Identify which cell holds the provided text, then report its [X, Y] central coordinate. 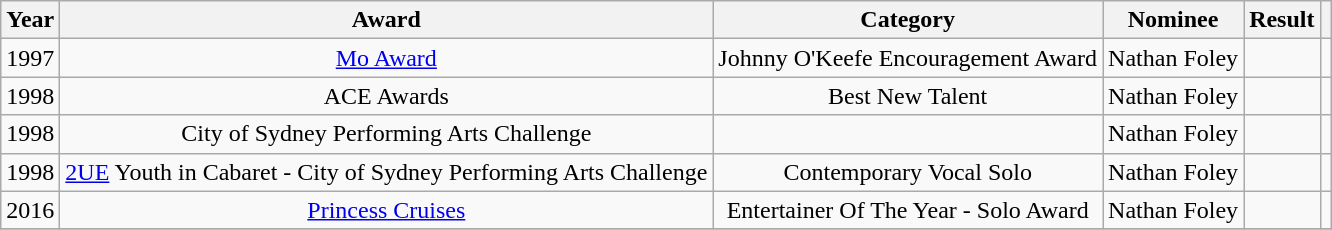
Princess Cruises [386, 210]
2UE Youth in Cabaret - City of Sydney Performing Arts Challenge [386, 172]
Award [386, 20]
Johnny O'Keefe Encouragement Award [908, 58]
Entertainer Of The Year - Solo Award [908, 210]
2016 [30, 210]
1997 [30, 58]
Year [30, 20]
Mo Award [386, 58]
Contemporary Vocal Solo [908, 172]
Nominee [1174, 20]
ACE Awards [386, 96]
Best New Talent [908, 96]
City of Sydney Performing Arts Challenge [386, 134]
Category [908, 20]
Result [1282, 20]
